Find where the given text appears and provide that cell's center as [X, Y] coordinate. 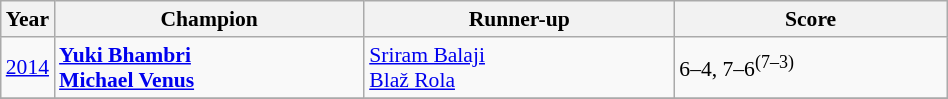
Year [28, 19]
Sriram Balaji Blaž Rola [519, 68]
2014 [28, 68]
Score [810, 19]
Champion [209, 19]
Runner-up [519, 19]
6–4, 7–6(7–3) [810, 68]
Yuki Bhambri Michael Venus [209, 68]
